Provide the [X, Y] coordinate of the cell's center where the given text is located.  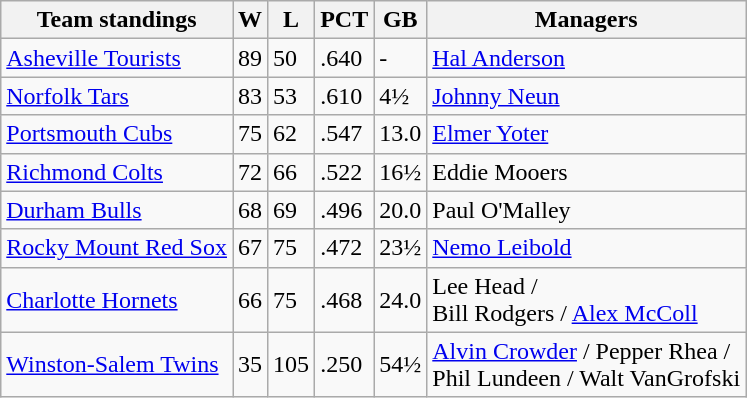
20.0 [400, 210]
Charlotte Hornets [117, 300]
Nemo Leibold [586, 248]
68 [250, 210]
Asheville Tourists [117, 58]
.610 [344, 96]
83 [250, 96]
.468 [344, 300]
Richmond Colts [117, 172]
69 [292, 210]
67 [250, 248]
PCT [344, 20]
Paul O'Malley [586, 210]
23½ [400, 248]
72 [250, 172]
GB [400, 20]
54½ [400, 364]
Managers [586, 20]
Portsmouth Cubs [117, 134]
.472 [344, 248]
16½ [400, 172]
Elmer Yoter [586, 134]
Durham Bulls [117, 210]
.640 [344, 58]
Winston-Salem Twins [117, 364]
.547 [344, 134]
Norfolk Tars [117, 96]
62 [292, 134]
.250 [344, 364]
13.0 [400, 134]
Johnny Neun [586, 96]
.522 [344, 172]
Rocky Mount Red Sox [117, 248]
35 [250, 364]
53 [292, 96]
Hal Anderson [586, 58]
50 [292, 58]
Team standings [117, 20]
Lee Head / Bill Rodgers / Alex McColl [586, 300]
89 [250, 58]
105 [292, 364]
.496 [344, 210]
- [400, 58]
Alvin Crowder / Pepper Rhea / Phil Lundeen / Walt VanGrofski [586, 364]
W [250, 20]
4½ [400, 96]
24.0 [400, 300]
L [292, 20]
Eddie Mooers [586, 172]
